Provide the (X, Y) coordinate of the cell's center where the given text is located.  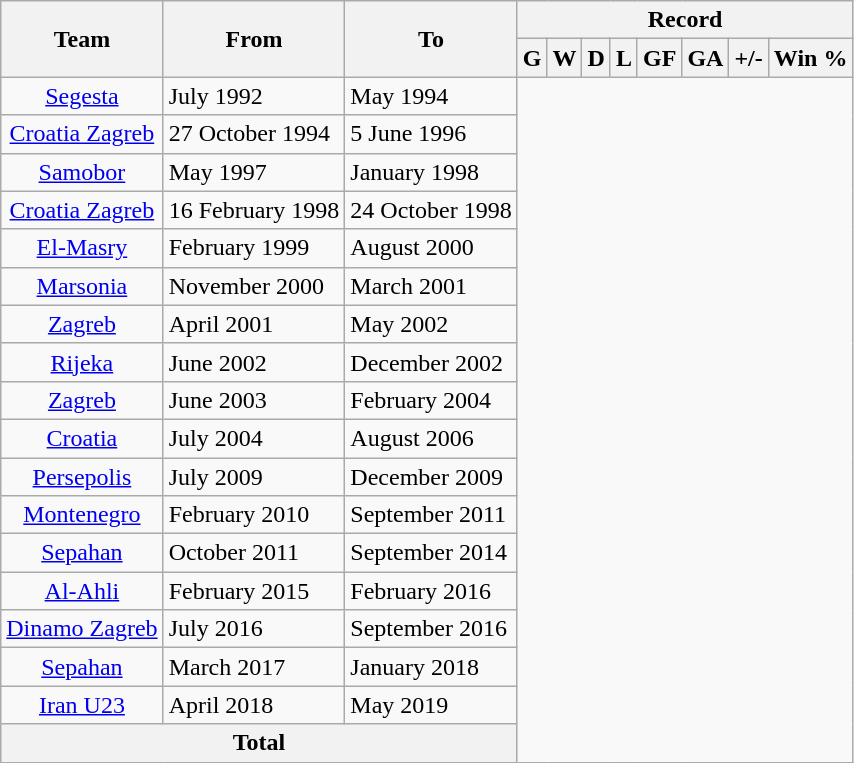
October 2011 (254, 553)
February 2010 (254, 515)
L (624, 58)
GA (706, 58)
G (532, 58)
August 2006 (431, 438)
February 1999 (254, 248)
February 2015 (254, 591)
May 1997 (254, 172)
Samobor (82, 172)
February 2016 (431, 591)
December 2009 (431, 477)
Team (82, 39)
April 2001 (254, 324)
27 October 1994 (254, 134)
December 2002 (431, 362)
August 2000 (431, 248)
September 2014 (431, 553)
Marsonia (82, 286)
July 2004 (254, 438)
El-Masry (82, 248)
September 2011 (431, 515)
May 2002 (431, 324)
Total (259, 743)
June 2002 (254, 362)
January 2018 (431, 667)
Record (685, 20)
5 June 1996 (431, 134)
May 2019 (431, 705)
June 2003 (254, 400)
To (431, 39)
+/- (748, 58)
Montenegro (82, 515)
D (596, 58)
From (254, 39)
May 1994 (431, 96)
W (564, 58)
July 1992 (254, 96)
Win % (810, 58)
24 October 1998 (431, 210)
GF (659, 58)
April 2018 (254, 705)
Croatia (82, 438)
Rijeka (82, 362)
Al-Ahli (82, 591)
Iran U23 (82, 705)
Persepolis (82, 477)
July 2009 (254, 477)
Dinamo Zagreb (82, 629)
February 2004 (431, 400)
November 2000 (254, 286)
16 February 1998 (254, 210)
July 2016 (254, 629)
March 2001 (431, 286)
March 2017 (254, 667)
Segesta (82, 96)
January 1998 (431, 172)
September 2016 (431, 629)
